Provide the [x, y] coordinate of the cell's center where the given text is located.  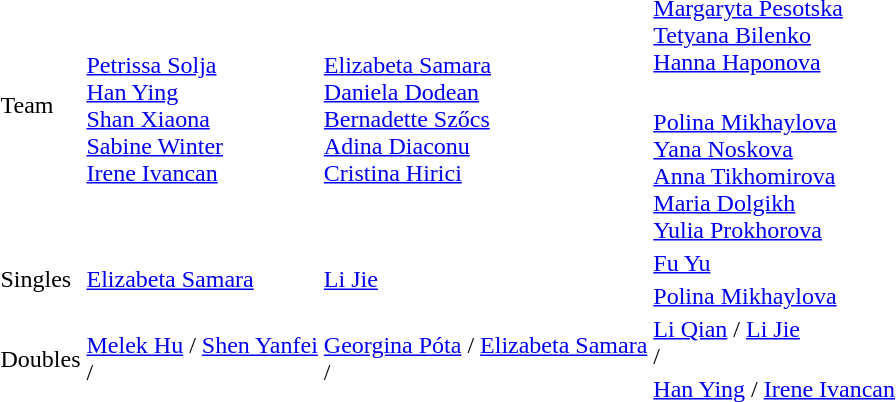
Elizabeta Samara [202, 280]
Li Jie [485, 280]
